Extract the [x, y] coordinate from the center of the cell holding the provided text.  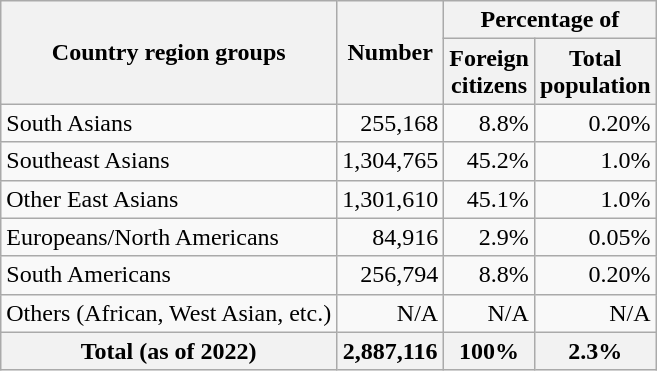
Percentage of [550, 20]
255,168 [390, 123]
2.9% [490, 237]
South Americans [169, 275]
84,916 [390, 237]
2,887,116 [390, 351]
Number [390, 52]
Country region groups [169, 52]
Other East Asians [169, 199]
0.05% [595, 237]
Europeans/North Americans [169, 237]
Foreigncitizens [490, 72]
100% [490, 351]
256,794 [390, 275]
2.3% [595, 351]
Others (African, West Asian, etc.) [169, 313]
Southeast Asians [169, 161]
Total (as of 2022) [169, 351]
South Asians [169, 123]
1,304,765 [390, 161]
Totalpopulation [595, 72]
45.2% [490, 161]
1,301,610 [390, 199]
45.1% [490, 199]
